Find where the given text appears and provide that cell's center as [X, Y] coordinate. 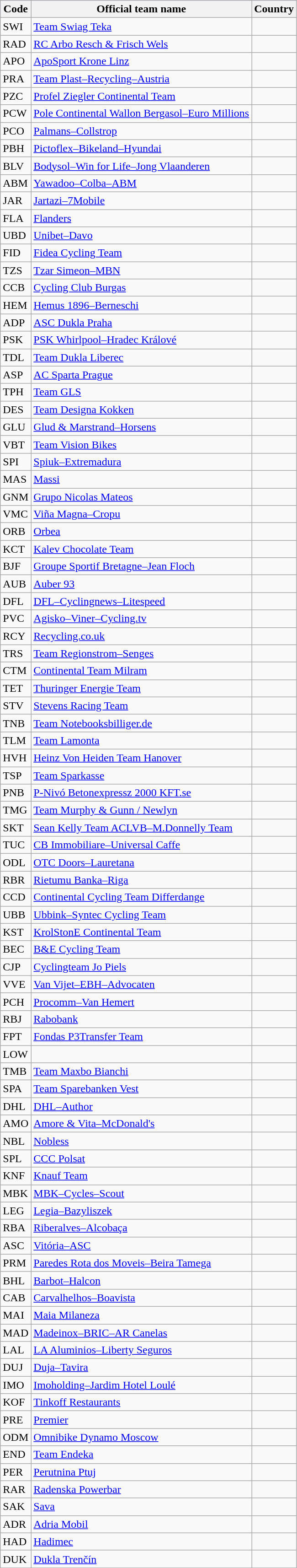
MAS [16, 479]
KOF [16, 1402]
CTM [16, 671]
OTC Doors–Lauretana [142, 862]
RBJ [16, 1019]
Procomm–Van Hemert [142, 1002]
DUJ [16, 1368]
Paredes Rota dos Moveis–Beira Tamega [142, 1263]
Maia Milaneza [142, 1315]
Premier [142, 1420]
RBR [16, 880]
Massi [142, 479]
DHL [16, 1106]
RBA [16, 1228]
Pictoflex–Bikeland–Hyundai [142, 148]
LOW [16, 1054]
HVH [16, 758]
CB Immobiliare–Universal Caffe [142, 845]
PRM [16, 1263]
KrolStonE Continental Team [142, 932]
Profel Ziegler Continental Team [142, 96]
TLM [16, 740]
Groupe Sportif Bretagne–Jean Floch [142, 566]
BJF [16, 566]
Team Sparkasse [142, 776]
Knauf Team [142, 1176]
FID [16, 253]
Vitória–ASC [142, 1245]
TZS [16, 270]
TMB [16, 1072]
Team GLS [142, 392]
PZC [16, 96]
GNM [16, 496]
Sava [142, 1507]
FPT [16, 1036]
Madeinox–BRIC–AR Canelas [142, 1333]
Team Lamonta [142, 740]
Dukla Trenčín [142, 1559]
AC Sparta Prague [142, 375]
DES [16, 410]
Hemus 1896–Berneschi [142, 305]
TPH [16, 392]
Team Dukla Liberec [142, 357]
Thuringer Energie Team [142, 688]
MBK–Cycles–Scout [142, 1193]
END [16, 1455]
BHL [16, 1280]
Barbot–Halcon [142, 1280]
PBH [16, 148]
Team Notebooksbilliger.de [142, 723]
TSP [16, 776]
KNF [16, 1176]
Code [16, 9]
Auber 93 [142, 584]
ODL [16, 862]
UBD [16, 236]
Grupo Nicolas Mateos [142, 496]
Heinz Von Heiden Team Hanover [142, 758]
Jartazi–7Mobile [142, 200]
Yawadoo–Colba–ABM [142, 183]
TET [16, 688]
PCH [16, 1002]
KST [16, 932]
NBL [16, 1141]
Riberalves–Alcobaça [142, 1228]
CAB [16, 1298]
Carvalhelhos–Boavista [142, 1298]
Nobless [142, 1141]
CCC Polsat [142, 1158]
Palmans–Collstrop [142, 131]
CJP [16, 967]
Team Vision Bikes [142, 444]
Team Sparebanken Vest [142, 1089]
HAD [16, 1541]
Kalev Chocolate Team [142, 549]
RCY [16, 636]
MAI [16, 1315]
Country [274, 9]
Adria Mobil [142, 1524]
Fidea Cycling Team [142, 253]
RC Arbo Resch & Frisch Wels [142, 44]
Unibet–Davo [142, 236]
TUC [16, 845]
MAD [16, 1333]
AMO [16, 1124]
Team Plast–Recycling–Austria [142, 79]
Fondas P3Transfer Team [142, 1036]
Team Swiag Teka [142, 27]
TNB [16, 723]
Orbea [142, 532]
SKT [16, 828]
Cycling Club Burgas [142, 288]
Continental Cycling Team Differdange [142, 897]
PSK [16, 340]
B&E Cycling Team [142, 949]
SAK [16, 1507]
Agisko–Viner–Cycling.tv [142, 619]
ApoSport Krone Linz [142, 61]
STV [16, 706]
PRE [16, 1420]
ADP [16, 323]
Rabobank [142, 1019]
CCD [16, 897]
CCB [16, 288]
Spiuk–Extremadura [142, 462]
TDL [16, 357]
BEC [16, 949]
Amore & Vita–McDonald's [142, 1124]
Hadimec [142, 1541]
ODM [16, 1437]
SWI [16, 27]
SPA [16, 1089]
PRA [16, 79]
SPL [16, 1158]
PSK Whirlpool–Hradec Králové [142, 340]
ASC [16, 1245]
Team Murphy & Gunn / Newlyn [142, 810]
VVE [16, 984]
FLA [16, 218]
Bodysol–Win for Life–Jong Vlaanderen [142, 166]
LEG [16, 1211]
P-Nivó Betonexpressz 2000 KFT.se [142, 793]
LA Aluminios–Liberty Seguros [142, 1350]
Stevens Racing Team [142, 706]
Cyclingteam Jo Piels [142, 967]
UBB [16, 915]
JAR [16, 200]
MBK [16, 1193]
Team Designa Kokken [142, 410]
Continental Team Milram [142, 671]
Legia–Bazyliszek [142, 1211]
Team Maxbo Bianchi [142, 1072]
HEM [16, 305]
KCT [16, 549]
Flanders [142, 218]
ASC Dukla Praha [142, 323]
PCW [16, 113]
Pole Continental Wallon Bergasol–Euro Millions [142, 113]
ASP [16, 375]
Van Vijet–EBH–Advocaten [142, 984]
Imoholding–Jardim Hotel Loulé [142, 1385]
Rietumu Banka–Riga [142, 880]
Team Endeka [142, 1455]
Recycling.co.uk [142, 636]
SPI [16, 462]
TMG [16, 810]
Glud & Marstrand–Horsens [142, 427]
DUK [16, 1559]
PCO [16, 131]
Perutnina Ptuj [142, 1472]
Omnibike Dynamo Moscow [142, 1437]
APO [16, 61]
GLU [16, 427]
Radenska Powerbar [142, 1489]
VMC [16, 514]
Team Regionstrom–Senges [142, 653]
DFL–Cyclingnews–Litespeed [142, 601]
Tinkoff Restaurants [142, 1402]
ABM [16, 183]
RAR [16, 1489]
RAD [16, 44]
Tzar Simeon–MBN [142, 270]
DHL–Author [142, 1106]
PVC [16, 619]
Duja–Tavira [142, 1368]
LAL [16, 1350]
Sean Kelly Team ACLVB–M.Donnelly Team [142, 828]
VBT [16, 444]
ORB [16, 532]
PNB [16, 793]
IMO [16, 1385]
DFL [16, 601]
Ubbink–Syntec Cycling Team [142, 915]
Official team name [142, 9]
TRS [16, 653]
ADR [16, 1524]
AUB [16, 584]
BLV [16, 166]
PER [16, 1472]
Viña Magna–Cropu [142, 514]
